Detect which cell encompasses the target text, then output its [X, Y] center coordinate. 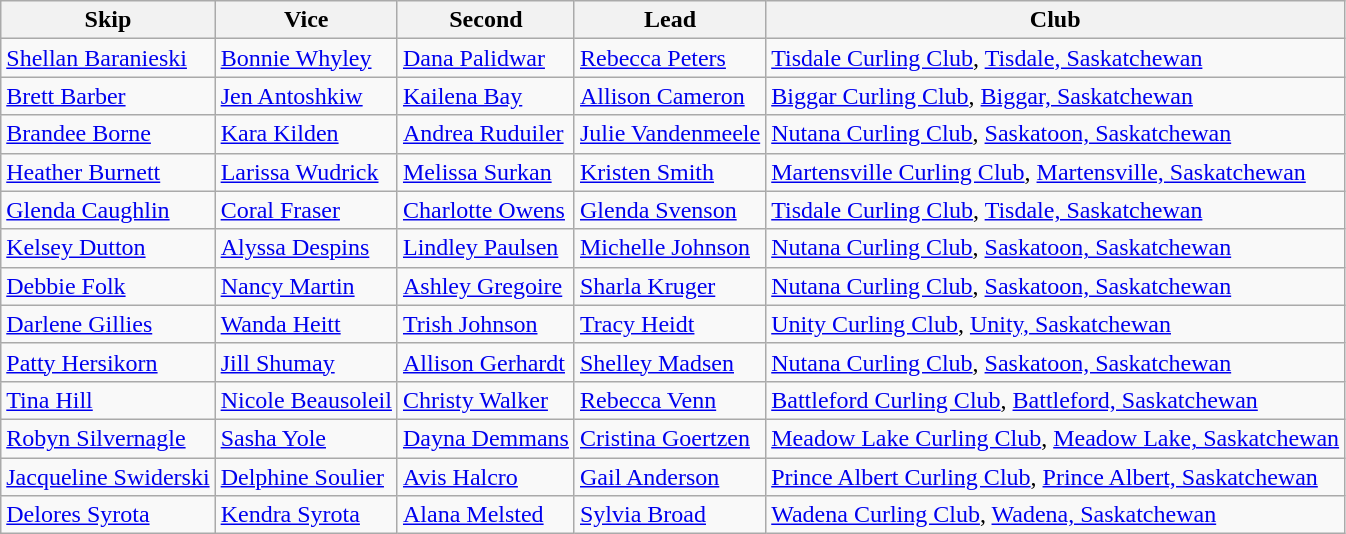
Heather Burnett [108, 172]
Dayna Demmans [486, 438]
Robyn Silvernagle [108, 438]
Kara Kilden [306, 134]
Biggar Curling Club, Biggar, Saskatchewan [1056, 96]
Christy Walker [486, 400]
Brandee Borne [108, 134]
Shellan Baranieski [108, 58]
Kelsey Dutton [108, 248]
Rebecca Peters [670, 58]
Kailena Bay [486, 96]
Meadow Lake Curling Club, Meadow Lake, Saskatchewan [1056, 438]
Lead [670, 20]
Glenda Svenson [670, 210]
Delphine Soulier [306, 477]
Kendra Syrota [306, 515]
Nicole Beausoleil [306, 400]
Sylvia Broad [670, 515]
Jill Shumay [306, 362]
Sharla Kruger [670, 286]
Lindley Paulsen [486, 248]
Gail Anderson [670, 477]
Allison Gerhardt [486, 362]
Michelle Johnson [670, 248]
Charlotte Owens [486, 210]
Coral Fraser [306, 210]
Cristina Goertzen [670, 438]
Alana Melsted [486, 515]
Alyssa Despins [306, 248]
Julie Vandenmeele [670, 134]
Second [486, 20]
Bonnie Whyley [306, 58]
Club [1056, 20]
Avis Halcro [486, 477]
Shelley Madsen [670, 362]
Vice [306, 20]
Andrea Ruduiler [486, 134]
Skip [108, 20]
Kristen Smith [670, 172]
Allison Cameron [670, 96]
Larissa Wudrick [306, 172]
Rebecca Venn [670, 400]
Wanda Heitt [306, 324]
Battleford Curling Club, Battleford, Saskatchewan [1056, 400]
Nancy Martin [306, 286]
Unity Curling Club, Unity, Saskatchewan [1056, 324]
Ashley Gregoire [486, 286]
Tina Hill [108, 400]
Trish Johnson [486, 324]
Debbie Folk [108, 286]
Sasha Yole [306, 438]
Darlene Gillies [108, 324]
Jacqueline Swiderski [108, 477]
Dana Palidwar [486, 58]
Glenda Caughlin [108, 210]
Prince Albert Curling Club, Prince Albert, Saskatchewan [1056, 477]
Tracy Heidt [670, 324]
Jen Antoshkiw [306, 96]
Brett Barber [108, 96]
Patty Hersikorn [108, 362]
Melissa Surkan [486, 172]
Delores Syrota [108, 515]
Wadena Curling Club, Wadena, Saskatchewan [1056, 515]
Martensville Curling Club, Martensville, Saskatchewan [1056, 172]
